Output the [X, Y] coordinate of the center of the cell containing the given text.  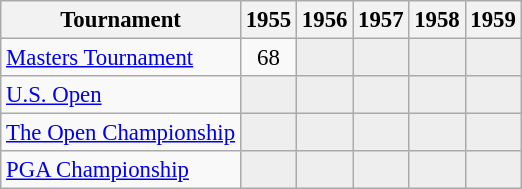
1955 [268, 20]
PGA Championship [121, 170]
1959 [493, 20]
U.S. Open [121, 95]
1958 [437, 20]
The Open Championship [121, 133]
1957 [381, 20]
1956 [325, 20]
68 [268, 58]
Masters Tournament [121, 58]
Tournament [121, 20]
